Provide the (x, y) coordinate of the cell's center where the given text is located.  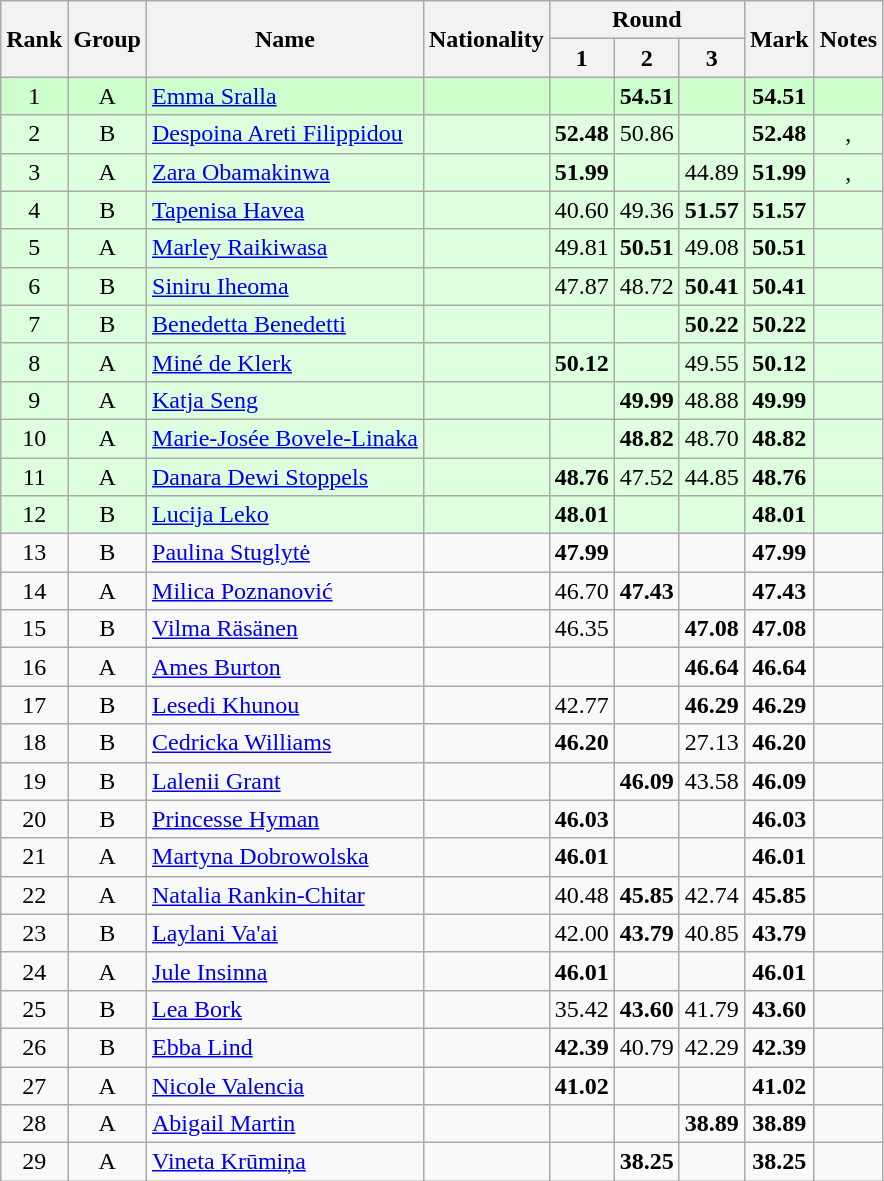
Natalia Rankin-Chitar (286, 895)
Round (646, 20)
Lucija Leko (286, 515)
Group (108, 39)
10 (34, 438)
Lalenii Grant (286, 781)
49.36 (646, 210)
4 (34, 210)
42.29 (712, 1047)
48.88 (712, 400)
49.08 (712, 248)
Despoina Areti Filippidou (286, 134)
Danara Dewi Stoppels (286, 477)
Vilma Räsänen (286, 629)
Jule Insinna (286, 971)
Tapenisa Havea (286, 210)
Martyna Dobrowolska (286, 857)
5 (34, 248)
Katja Seng (286, 400)
47.87 (582, 286)
Cedricka Williams (286, 743)
Marley Raikiwasa (286, 248)
Miné de Klerk (286, 362)
Lesedi Khunou (286, 705)
40.79 (646, 1047)
Vineta Krūmiņa (286, 1162)
Nicole Valencia (286, 1085)
7 (34, 324)
40.60 (582, 210)
16 (34, 667)
48.70 (712, 438)
Name (286, 39)
19 (34, 781)
Emma Sralla (286, 96)
44.89 (712, 172)
Nationality (486, 39)
40.48 (582, 895)
13 (34, 553)
Siniru Iheoma (286, 286)
27 (34, 1085)
23 (34, 933)
29 (34, 1162)
50.86 (646, 134)
44.85 (712, 477)
26 (34, 1047)
46.70 (582, 591)
41.79 (712, 1009)
Paulina Stuglytė (286, 553)
24 (34, 971)
Abigail Martin (286, 1124)
Princesse Hyman (286, 819)
Rank (34, 39)
Marie-Josée Bovele-Linaka (286, 438)
Zara Obamakinwa (286, 172)
Milica Poznanović (286, 591)
40.85 (712, 933)
48.72 (646, 286)
49.55 (712, 362)
47.52 (646, 477)
Ames Burton (286, 667)
6 (34, 286)
9 (34, 400)
22 (34, 895)
12 (34, 515)
49.81 (582, 248)
Ebba Lind (286, 1047)
Benedetta Benedetti (286, 324)
11 (34, 477)
21 (34, 857)
20 (34, 819)
46.35 (582, 629)
14 (34, 591)
8 (34, 362)
42.74 (712, 895)
18 (34, 743)
42.77 (582, 705)
Lea Bork (286, 1009)
27.13 (712, 743)
Notes (848, 39)
15 (34, 629)
Laylani Va'ai (286, 933)
28 (34, 1124)
17 (34, 705)
25 (34, 1009)
43.58 (712, 781)
Mark (779, 39)
35.42 (582, 1009)
42.00 (582, 933)
